Return the (x, y) coordinate for the center point of the cell that contains the specified text.  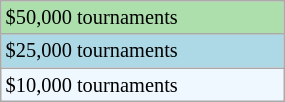
$10,000 tournaments (142, 85)
$25,000 tournaments (142, 51)
$50,000 tournaments (142, 17)
